Provide the (x, y) coordinate of the cell's center where the given text is located.  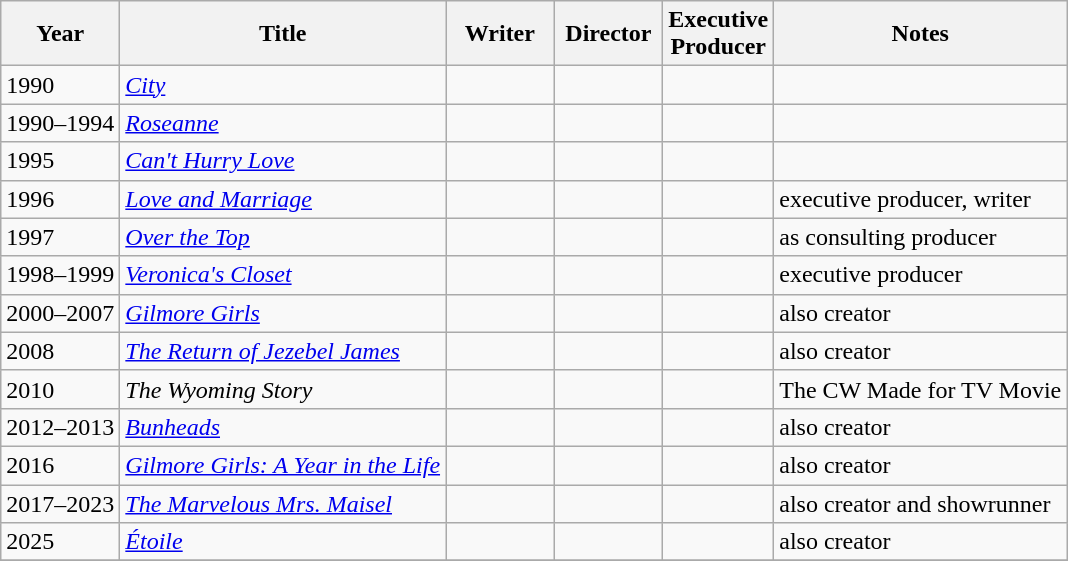
2025 (60, 542)
2000–2007 (60, 313)
2017–2023 (60, 503)
2016 (60, 465)
Year (60, 34)
Notes (920, 34)
1998–1999 (60, 275)
Love and Marriage (283, 199)
The CW Made for TV Movie (920, 389)
executive producer (920, 275)
2012–2013 (60, 427)
as consulting producer (920, 237)
executive producer, writer (920, 199)
2008 (60, 351)
Bunheads (283, 427)
1990 (60, 85)
1995 (60, 161)
The Return of Jezebel James (283, 351)
Over the Top (283, 237)
Title (283, 34)
1990–1994 (60, 123)
2010 (60, 389)
Can't Hurry Love (283, 161)
Director (608, 34)
Veronica's Closet (283, 275)
Writer (500, 34)
Roseanne (283, 123)
Gilmore Girls (283, 313)
The Wyoming Story (283, 389)
1996 (60, 199)
1997 (60, 237)
Gilmore Girls: A Year in the Life (283, 465)
City (283, 85)
Étoile (283, 542)
Executive Producer (718, 34)
The Marvelous Mrs. Maisel (283, 503)
also creator and showrunner (920, 503)
